Return (x, y) of the center of cell containing provided text 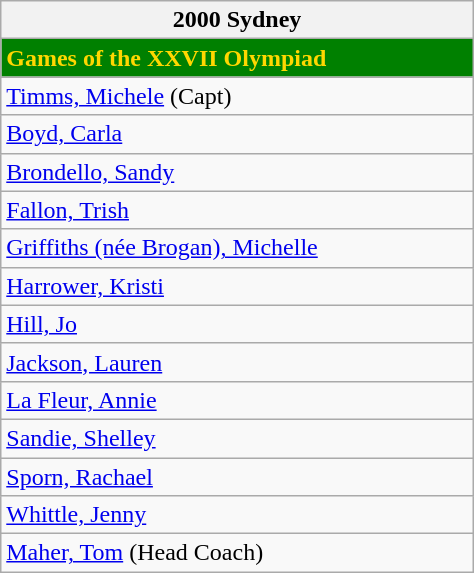
Games of the XXVII Olympiad (237, 58)
Boyd, Carla (237, 134)
Harrower, Kristi (237, 286)
Whittle, Jenny (237, 515)
Brondello, Sandy (237, 172)
2000 Sydney (237, 20)
Hill, Jo (237, 324)
Griffiths (née Brogan), Michelle (237, 248)
Maher, Tom (Head Coach) (237, 553)
Fallon, Trish (237, 210)
Jackson, Lauren (237, 362)
Sporn, Rachael (237, 477)
Timms, Michele (Capt) (237, 96)
La Fleur, Annie (237, 400)
Sandie, Shelley (237, 438)
